Pinpoint the cell where the given text exists, returning its (x, y) midpoint coordinate. 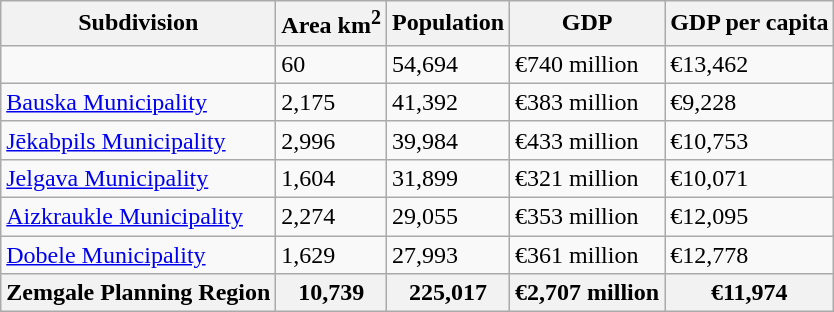
GDP per capita (750, 24)
2,274 (332, 217)
Area km2 (332, 24)
€433 million (588, 140)
Jēkabpils Municipality (138, 140)
60 (332, 64)
€10,753 (750, 140)
Subdivision (138, 24)
€9,228 (750, 102)
€2,707 million (588, 293)
€353 million (588, 217)
1,604 (332, 178)
2,996 (332, 140)
Aizkraukle Municipality (138, 217)
€740 million (588, 64)
39,984 (448, 140)
Bauska Municipality (138, 102)
€383 million (588, 102)
27,993 (448, 255)
Zemgale Planning Region (138, 293)
10,739 (332, 293)
€361 million (588, 255)
€12,095 (750, 217)
€10,071 (750, 178)
1,629 (332, 255)
2,175 (332, 102)
Jelgava Municipality (138, 178)
€11,974 (750, 293)
Population (448, 24)
54,694 (448, 64)
€321 million (588, 178)
Dobele Municipality (138, 255)
€13,462 (750, 64)
29,055 (448, 217)
225,017 (448, 293)
GDP (588, 24)
€12,778 (750, 255)
41,392 (448, 102)
31,899 (448, 178)
